Search for the cell housing the specified text and yield its [X, Y] center coordinate. 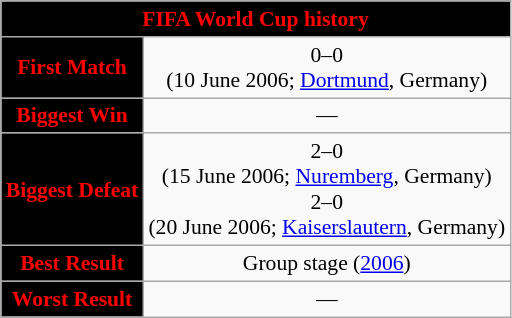
Biggest Defeat [72, 190]
0–0 (10 June 2006; Dortmund, Germany) [326, 68]
First Match [72, 68]
Biggest Win [72, 116]
Best Result [72, 264]
Group stage (2006) [326, 264]
2–0 (15 June 2006; Nuremberg, Germany) 2–0 (20 June 2006; Kaiserslautern, Germany) [326, 190]
Worst Result [72, 299]
FIFA World Cup history [256, 19]
